Scan for the cell matching the given text and deliver its [X, Y] coordinate at center. 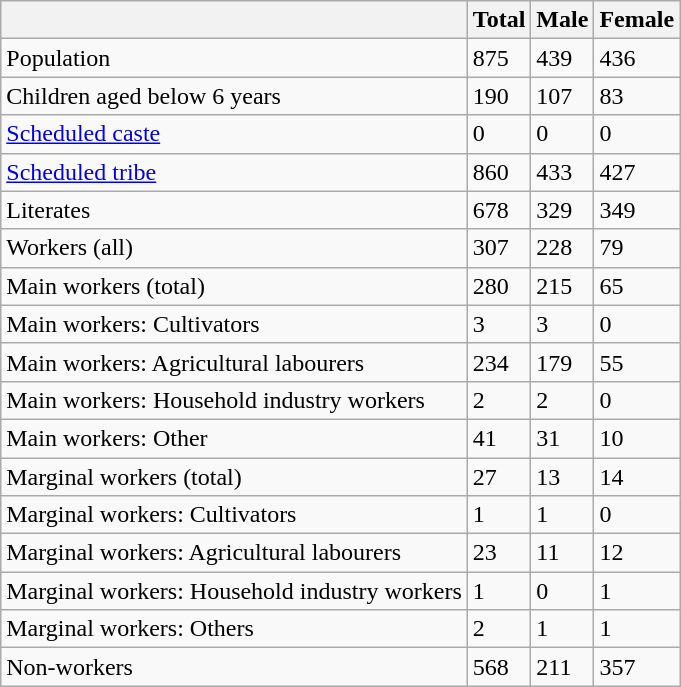
357 [637, 667]
Marginal workers: Cultivators [234, 515]
12 [637, 553]
Main workers: Other [234, 438]
Marginal workers (total) [234, 477]
Marginal workers: Others [234, 629]
329 [562, 210]
Marginal workers: Agricultural labourers [234, 553]
65 [637, 286]
179 [562, 362]
349 [637, 210]
228 [562, 248]
875 [499, 58]
Population [234, 58]
436 [637, 58]
Scheduled caste [234, 134]
Workers (all) [234, 248]
439 [562, 58]
190 [499, 96]
Main workers: Cultivators [234, 324]
10 [637, 438]
Children aged below 6 years [234, 96]
568 [499, 667]
427 [637, 172]
678 [499, 210]
11 [562, 553]
433 [562, 172]
Main workers: Agricultural labourers [234, 362]
215 [562, 286]
31 [562, 438]
83 [637, 96]
Female [637, 20]
211 [562, 667]
14 [637, 477]
13 [562, 477]
79 [637, 248]
27 [499, 477]
Literates [234, 210]
307 [499, 248]
41 [499, 438]
280 [499, 286]
23 [499, 553]
Main workers (total) [234, 286]
Male [562, 20]
Total [499, 20]
Scheduled tribe [234, 172]
107 [562, 96]
860 [499, 172]
Main workers: Household industry workers [234, 400]
Marginal workers: Household industry workers [234, 591]
55 [637, 362]
234 [499, 362]
Non-workers [234, 667]
